Pinpoint the cell where the given text exists, returning its (X, Y) midpoint coordinate. 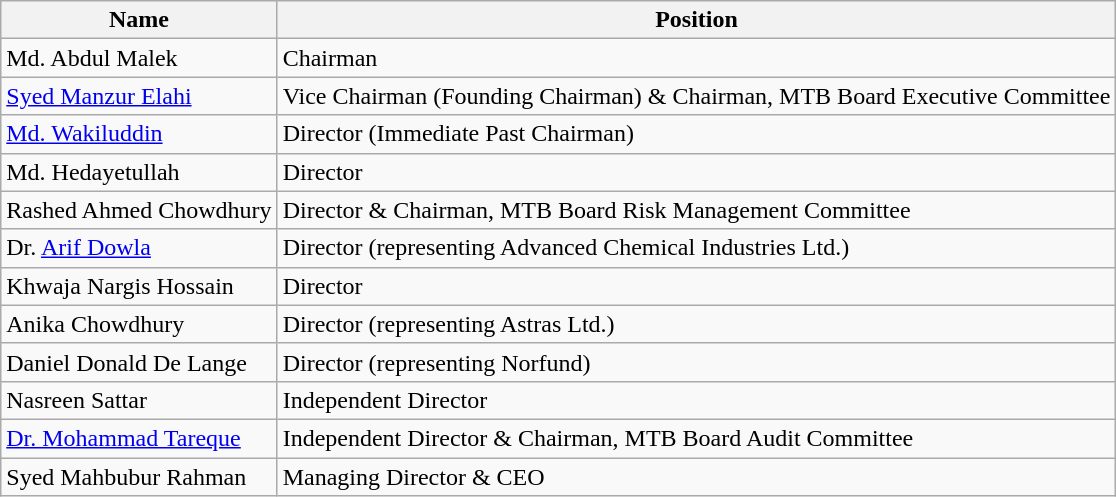
Anika Chowdhury (139, 324)
Independent Director & Chairman, MTB Board Audit Committee (696, 438)
Chairman (696, 58)
Vice Chairman (Founding Chairman) & Chairman, MTB Board Executive Committee (696, 96)
Syed Mahbubur Rahman (139, 477)
Independent Director (696, 400)
Md. Abdul Malek (139, 58)
Director (representing Astras Ltd.) (696, 324)
Director (representing Advanced Chemical Industries Ltd.) (696, 248)
Daniel Donald De Lange (139, 362)
Director (representing Norfund) (696, 362)
Syed Manzur Elahi (139, 96)
Managing Director & CEO (696, 477)
Khwaja Nargis Hossain (139, 286)
Name (139, 20)
Position (696, 20)
Nasreen Sattar (139, 400)
Dr. Arif Dowla (139, 248)
Md. Wakiluddin (139, 134)
Director & Chairman, MTB Board Risk Management Committee (696, 210)
Rashed Ahmed Chowdhury (139, 210)
Dr. Mohammad Tareque (139, 438)
Director (Immediate Past Chairman) (696, 134)
Md. Hedayetullah (139, 172)
